Locate the cell with the specified text and output its [x, y] center coordinate. 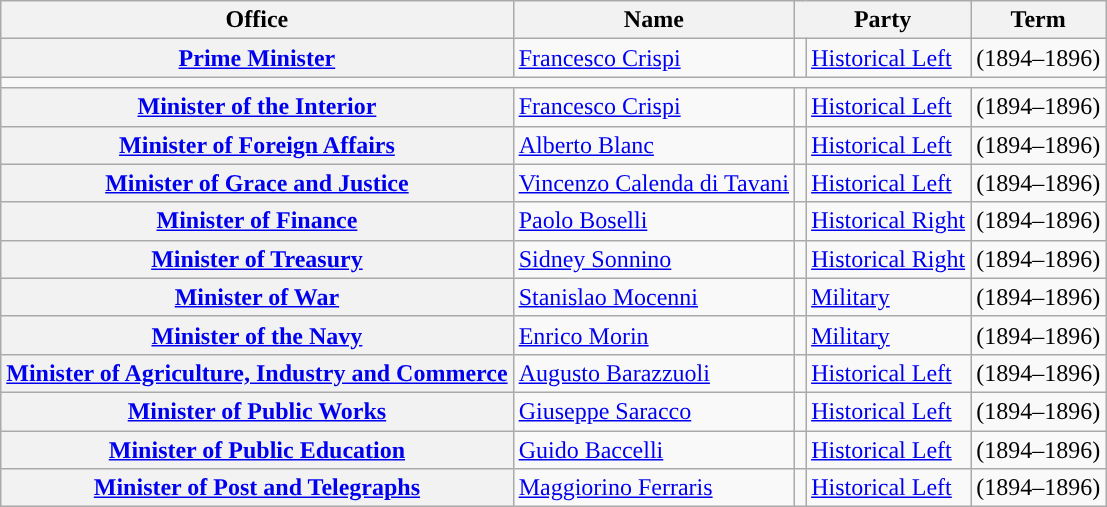
Minister of Grace and Justice [257, 183]
Minister of the Interior [257, 107]
Minister of Agriculture, Industry and Commerce [257, 373]
Guido Baccelli [654, 449]
Party [883, 20]
Giuseppe Saracco [654, 411]
Prime Minister [257, 58]
Paolo Boselli [654, 221]
Minister of Treasury [257, 259]
Minister of Public Education [257, 449]
Minister of Foreign Affairs [257, 145]
Augusto Barazzuoli [654, 373]
Alberto Blanc [654, 145]
Stanislao Mocenni [654, 297]
Enrico Morin [654, 335]
Name [654, 20]
Maggiorino Ferraris [654, 488]
Office [257, 20]
Minister of Post and Telegraphs [257, 488]
Minister of the Navy [257, 335]
Minister of Public Works [257, 411]
Sidney Sonnino [654, 259]
Vincenzo Calenda di Tavani [654, 183]
Minister of Finance [257, 221]
Term [1038, 20]
Minister of War [257, 297]
